Extract the [x, y] coordinate from the center of the cell holding the provided text.  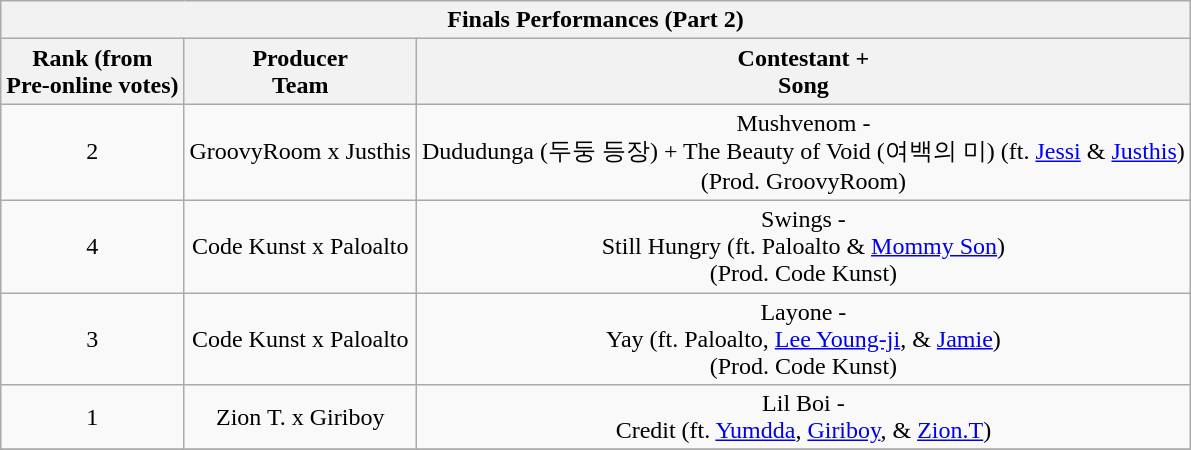
Rank (from Pre-online votes) [92, 72]
Zion T. x Giriboy [300, 418]
Mushvenom -Dududunga (두둥 등장) + The Beauty of Void (여백의 미) (ft. Jessi & Justhis)(Prod. GroovyRoom) [803, 152]
Swings -Still Hungry (ft. Paloalto & Mommy Son)(Prod. Code Kunst) [803, 246]
GroovyRoom x Justhis [300, 152]
3 [92, 338]
Layone - Yay (ft. Paloalto, Lee Young-ji, & Jamie)(Prod. Code Kunst) [803, 338]
Lil Boi -Credit (ft. Yumdda, Giriboy, & Zion.T) [803, 418]
Contestant + Song [803, 72]
2 [92, 152]
1 [92, 418]
Finals Performances (Part 2) [596, 20]
4 [92, 246]
Producer Team [300, 72]
